Output the (x, y) coordinate of the center of the cell containing the given text.  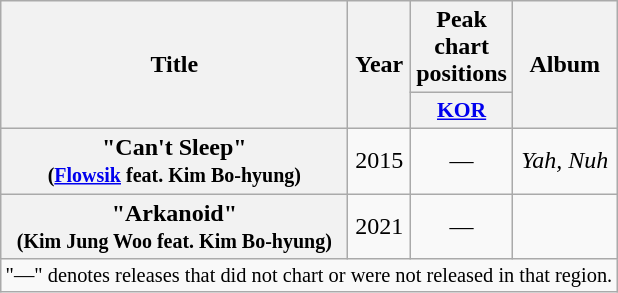
Peak chart positions (462, 47)
Album (564, 65)
Yah, Nuh (564, 160)
Title (174, 65)
Year (380, 65)
"—" denotes releases that did not chart or were not released in that region. (309, 276)
2021 (380, 226)
"Arkanoid"(Kim Jung Woo feat. Kim Bo-hyung) (174, 226)
KOR (462, 111)
2015 (380, 160)
"Can't Sleep"(Flowsik feat. Kim Bo-hyung) (174, 160)
